Locate the cell with the specified text and output its [x, y] center coordinate. 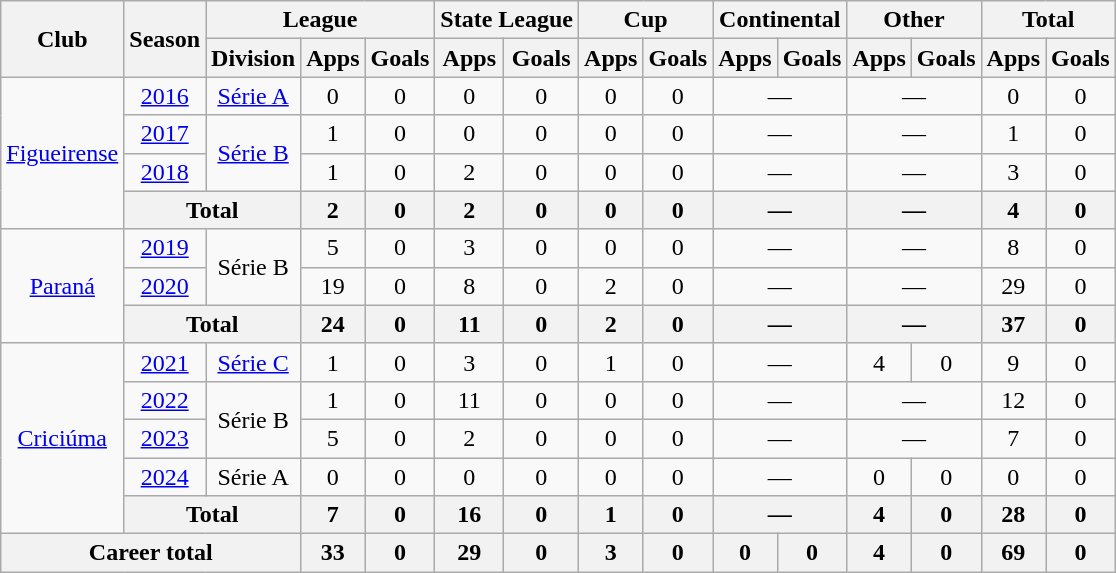
Club [62, 39]
Continental [780, 20]
2024 [165, 477]
Figueirense [62, 153]
2019 [165, 248]
24 [333, 324]
Division [254, 58]
Season [165, 39]
2022 [165, 400]
Criciúma [62, 438]
19 [333, 286]
Série C [254, 362]
2021 [165, 362]
2018 [165, 172]
Cup [646, 20]
2023 [165, 438]
9 [1013, 362]
Career total [151, 553]
33 [333, 553]
Paraná [62, 286]
State League [507, 20]
2020 [165, 286]
2017 [165, 134]
Other [914, 20]
28 [1013, 515]
69 [1013, 553]
16 [470, 515]
2016 [165, 96]
League [320, 20]
37 [1013, 324]
12 [1013, 400]
